Pinpoint the cell where the given text exists, returning its [x, y] midpoint coordinate. 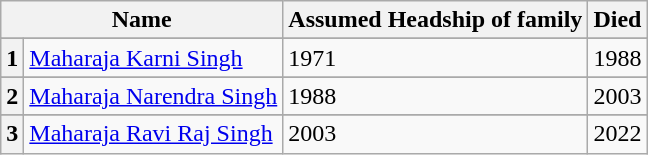
Maharaja Ravi Raj Singh [154, 134]
Name [142, 20]
2022 [618, 134]
3 [12, 134]
1 [12, 58]
1971 [436, 58]
Maharaja Karni Singh [154, 58]
Maharaja Narendra Singh [154, 96]
2 [12, 96]
Assumed Headship of family [436, 20]
Died [618, 20]
